Return the (X, Y) coordinate for the center point of the cell that contains the specified text.  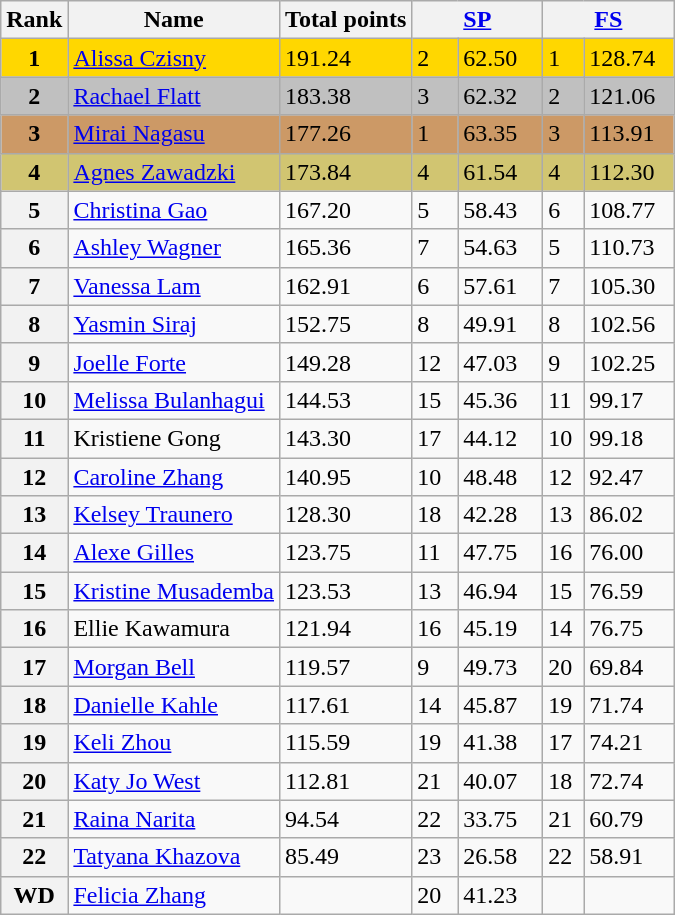
121.06 (629, 96)
45.87 (500, 705)
144.53 (346, 400)
Kelsey Traunero (174, 515)
45.36 (500, 400)
Alissa Czisny (174, 58)
117.61 (346, 705)
Yasmin Siraj (174, 324)
45.19 (500, 629)
102.56 (629, 324)
47.75 (500, 553)
128.74 (629, 58)
177.26 (346, 134)
Joelle Forte (174, 362)
60.79 (629, 819)
62.50 (500, 58)
76.59 (629, 591)
113.91 (629, 134)
WD (34, 895)
112.30 (629, 172)
119.57 (346, 667)
62.32 (500, 96)
110.73 (629, 248)
Alexe Gilles (174, 553)
105.30 (629, 286)
57.61 (500, 286)
Rachael Flatt (174, 96)
72.74 (629, 781)
47.03 (500, 362)
191.24 (346, 58)
76.75 (629, 629)
165.36 (346, 248)
Vanessa Lam (174, 286)
54.63 (500, 248)
Morgan Bell (174, 667)
23 (435, 857)
48.48 (500, 477)
108.77 (629, 210)
Kristine Musademba (174, 591)
Raina Narita (174, 819)
74.21 (629, 743)
173.84 (346, 172)
Name (174, 20)
Danielle Kahle (174, 705)
71.74 (629, 705)
33.75 (500, 819)
44.12 (500, 438)
112.81 (346, 781)
76.00 (629, 553)
46.94 (500, 591)
63.35 (500, 134)
Tatyana Khazova (174, 857)
42.28 (500, 515)
Agnes Zawadzki (174, 172)
99.18 (629, 438)
Kristiene Gong (174, 438)
Caroline Zhang (174, 477)
26.58 (500, 857)
Katy Jo West (174, 781)
102.25 (629, 362)
49.73 (500, 667)
128.30 (346, 515)
49.91 (500, 324)
85.49 (346, 857)
61.54 (500, 172)
Felicia Zhang (174, 895)
94.54 (346, 819)
Ellie Kawamura (174, 629)
69.84 (629, 667)
SP (478, 20)
Christina Gao (174, 210)
41.38 (500, 743)
183.38 (346, 96)
Ashley Wagner (174, 248)
167.20 (346, 210)
Keli Zhou (174, 743)
Mirai Nagasu (174, 134)
41.23 (500, 895)
Total points (346, 20)
123.75 (346, 553)
149.28 (346, 362)
FS (608, 20)
152.75 (346, 324)
140.95 (346, 477)
99.17 (629, 400)
58.43 (500, 210)
86.02 (629, 515)
58.91 (629, 857)
40.07 (500, 781)
162.91 (346, 286)
92.47 (629, 477)
Rank (34, 20)
115.59 (346, 743)
123.53 (346, 591)
Melissa Bulanhagui (174, 400)
143.30 (346, 438)
121.94 (346, 629)
